Output the (x, y) coordinate of the center of the cell containing the given text.  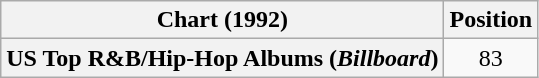
83 (491, 58)
Position (491, 20)
Chart (1992) (222, 20)
US Top R&B/Hip-Hop Albums (Billboard) (222, 58)
